Output the (X, Y) coordinate of the center of the cell containing the given text.  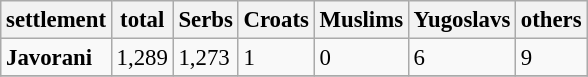
0 (361, 58)
total (142, 20)
1,289 (142, 58)
others (552, 20)
1 (276, 58)
settlement (56, 20)
9 (552, 58)
Serbs (206, 20)
Yugoslavs (462, 20)
6 (462, 58)
Croats (276, 20)
Muslims (361, 20)
1,273 (206, 58)
Javorani (56, 58)
